Locate the cell with the specified text and output its (x, y) center coordinate. 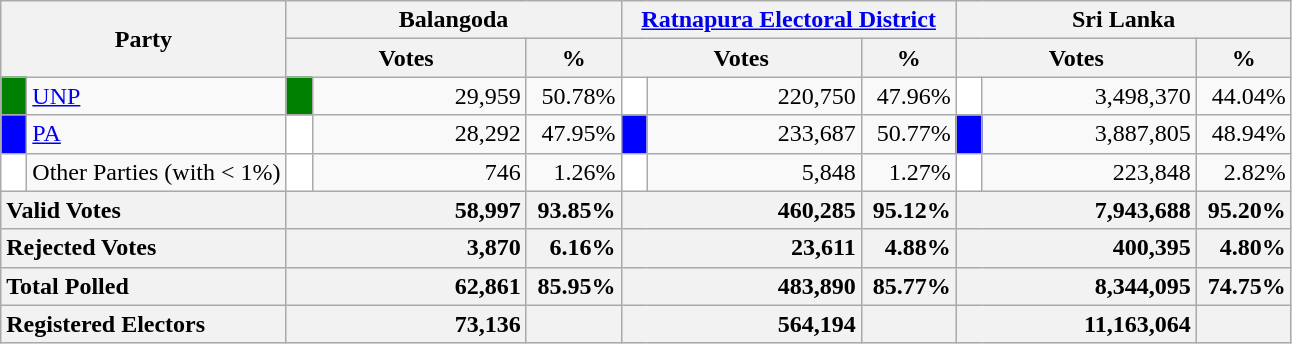
58,997 (406, 210)
74.75% (1244, 286)
50.77% (908, 134)
Other Parties (with < 1%) (156, 172)
47.95% (574, 134)
85.95% (574, 286)
1.27% (908, 172)
73,136 (406, 324)
Rejected Votes (144, 248)
1.26% (574, 172)
Balangoda (454, 20)
95.12% (908, 210)
6.16% (574, 248)
3,887,805 (1089, 134)
29,959 (419, 96)
PA (156, 134)
746 (419, 172)
Sri Lanka (1124, 20)
62,861 (406, 286)
400,395 (1076, 248)
4.80% (1244, 248)
8,344,095 (1076, 286)
7,943,688 (1076, 210)
Total Polled (144, 286)
95.20% (1244, 210)
4.88% (908, 248)
564,194 (741, 324)
Registered Electors (144, 324)
220,750 (754, 96)
23,611 (741, 248)
28,292 (419, 134)
483,890 (741, 286)
50.78% (574, 96)
47.96% (908, 96)
233,687 (754, 134)
460,285 (741, 210)
Ratnapura Electoral District (788, 20)
223,848 (1089, 172)
3,870 (406, 248)
11,163,064 (1076, 324)
Valid Votes (144, 210)
3,498,370 (1089, 96)
48.94% (1244, 134)
85.77% (908, 286)
2.82% (1244, 172)
5,848 (754, 172)
93.85% (574, 210)
44.04% (1244, 96)
UNP (156, 96)
Party (144, 39)
